Provide the (x, y) coordinate of the cell's center where the given text is located.  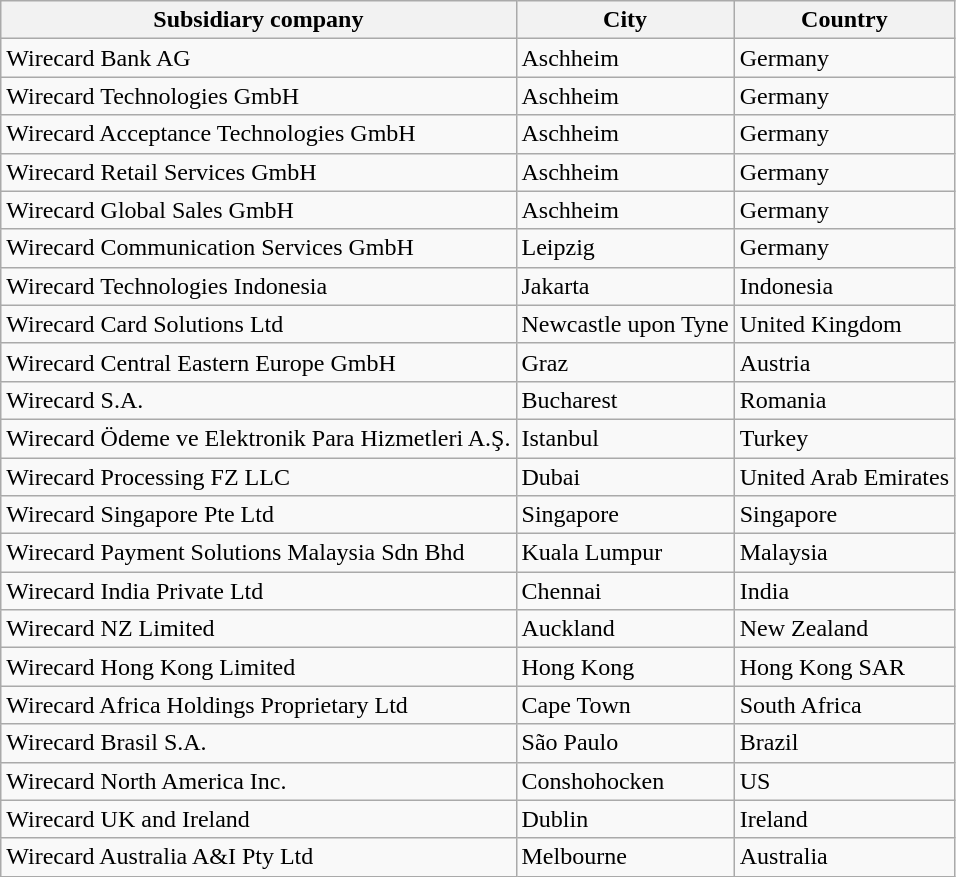
Wirecard Technologies GmbH (258, 96)
Newcastle upon Tyne (625, 324)
Hong Kong (625, 667)
Chennai (625, 591)
Wirecard NZ Limited (258, 629)
Brazil (844, 743)
Wirecard Australia A&I Pty Ltd (258, 857)
New Zealand (844, 629)
Country (844, 20)
Wirecard Singapore Pte Ltd (258, 515)
Wirecard Hong Kong Limited (258, 667)
Wirecard Payment Solutions Malaysia Sdn Bhd (258, 553)
Wirecard Global Sales GmbH (258, 210)
Subsidiary company (258, 20)
Wirecard India Private Ltd (258, 591)
Wirecard Central Eastern Europe GmbH (258, 362)
Wirecard Africa Holdings Proprietary Ltd (258, 705)
Leipzig (625, 248)
Wirecard Card Solutions Ltd (258, 324)
Austria (844, 362)
Istanbul (625, 438)
Wirecard Communication Services GmbH (258, 248)
Wirecard Processing FZ LLC (258, 477)
Jakarta (625, 286)
Melbourne (625, 857)
Wirecard Retail Services GmbH (258, 172)
Auckland (625, 629)
Wirecard North America Inc. (258, 781)
Wirecard Technologies Indonesia (258, 286)
South Africa (844, 705)
Wirecard Acceptance Technologies GmbH (258, 134)
City (625, 20)
Hong Kong SAR (844, 667)
Graz (625, 362)
United Arab Emirates (844, 477)
Indonesia (844, 286)
Turkey (844, 438)
Bucharest (625, 400)
Wirecard Ödeme ve Elektronik Para Hizmetleri A.Ş. (258, 438)
Dubai (625, 477)
Ireland (844, 819)
Australia (844, 857)
India (844, 591)
Dublin (625, 819)
Conshohocken (625, 781)
United Kingdom (844, 324)
São Paulo (625, 743)
Wirecard Bank AG (258, 58)
US (844, 781)
Wirecard Brasil S.A. (258, 743)
Wirecard S.A. (258, 400)
Romania (844, 400)
Wirecard UK and Ireland (258, 819)
Malaysia (844, 553)
Kuala Lumpur (625, 553)
Cape Town (625, 705)
